Provide the [x, y] coordinate of the cell's center where the given text is located.  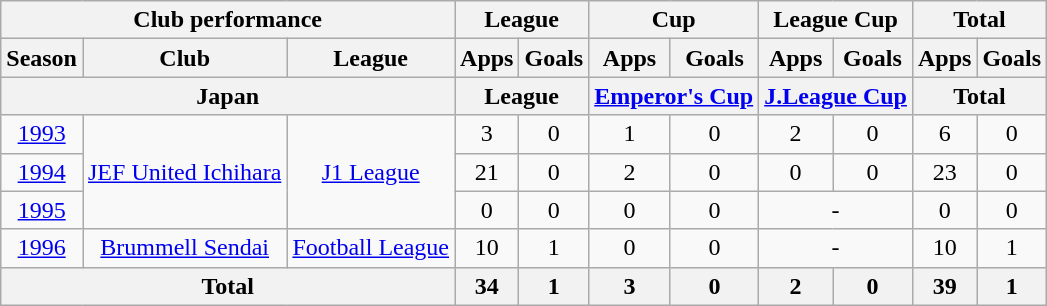
Season [42, 58]
J1 League [371, 172]
League Cup [836, 20]
1996 [42, 248]
Football League [371, 248]
1995 [42, 210]
Emperor's Cup [674, 96]
J.League Cup [836, 96]
39 [944, 286]
1994 [42, 172]
Club performance [228, 20]
Japan [228, 96]
Cup [674, 20]
1993 [42, 134]
23 [944, 172]
Brummell Sendai [184, 248]
34 [487, 286]
21 [487, 172]
6 [944, 134]
Club [184, 58]
JEF United Ichihara [184, 172]
